For the text-containing cell, return its midpoint in (x, y) coordinate format. 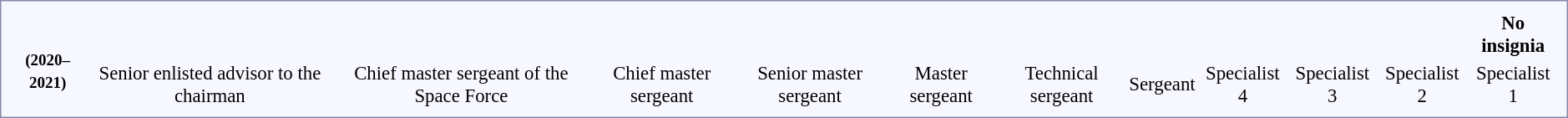
(2020–2021) (48, 59)
Specialist 4 (1242, 84)
Senior master sergeant (810, 84)
Specialist 2 (1422, 84)
Chief master sergeant (661, 84)
Specialist 3 (1333, 84)
Chief master sergeant of the Space Force (462, 84)
No insignia (1513, 33)
Senior enlisted advisor to the chairman (210, 84)
Sergeant (1162, 84)
Master sergeant (941, 84)
Technical sergeant (1061, 84)
Specialist 1 (1513, 84)
